For the text-containing cell, return its midpoint in (x, y) coordinate format. 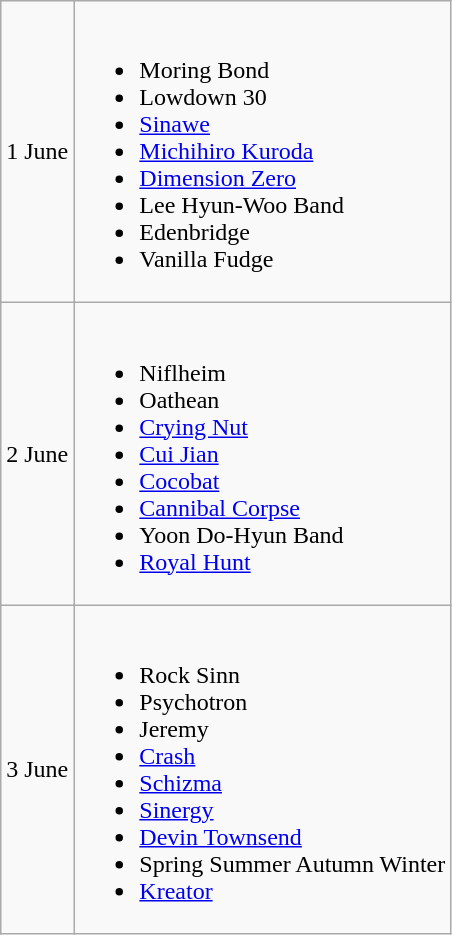
2 June (38, 454)
3 June (38, 770)
1 June (38, 152)
Niflheim Oathean Crying Nut Cui Jian Cocobat Cannibal Corpse Yoon Do-Hyun Band Royal Hunt (262, 454)
Moring Bond Lowdown 30 Sinawe Michihiro Kuroda Dimension Zero Lee Hyun-Woo Band Edenbridge Vanilla Fudge (262, 152)
Rock Sinn Psychotron Jeremy Crash Schizma Sinergy Devin Townsend Spring Summer Autumn Winter Kreator (262, 770)
